For the text-containing cell, return its midpoint in [x, y] coordinate format. 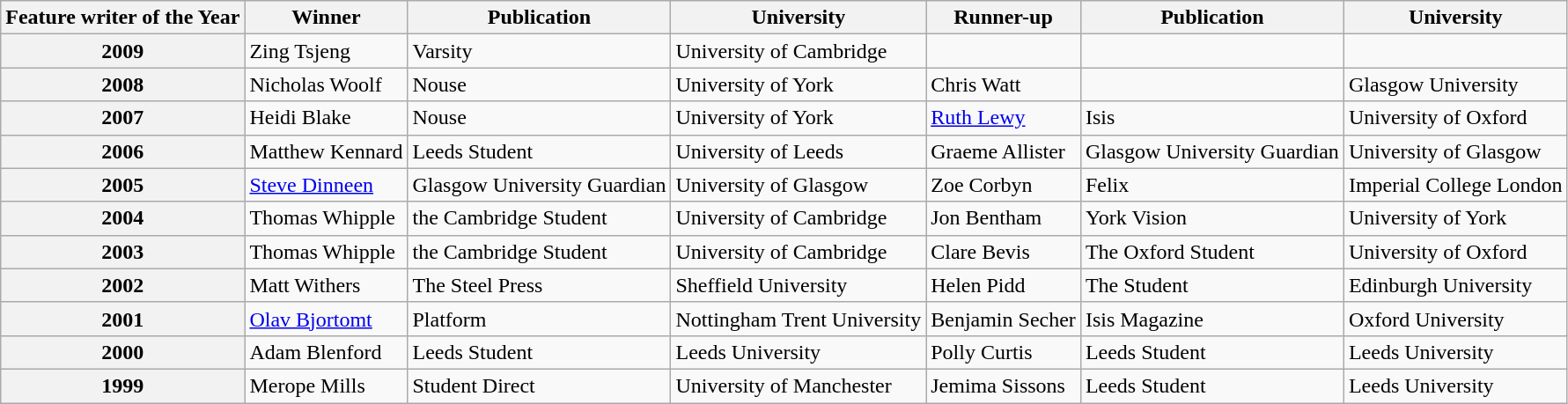
Winner [326, 18]
Graeme Allister [1004, 151]
Benjamin Secher [1004, 319]
Merope Mills [326, 386]
Adam Blenford [326, 352]
The Student [1211, 285]
Zing Tsjeng [326, 51]
Student Direct [539, 386]
Jon Bentham [1004, 218]
Oxford University [1455, 319]
Zoe Corbyn [1004, 185]
Matthew Kennard [326, 151]
2000 [123, 352]
Varsity [539, 51]
Ruth Lewy [1004, 118]
Feature writer of the Year [123, 18]
Sheffield University [799, 285]
Matt Withers [326, 285]
2007 [123, 118]
2004 [123, 218]
Imperial College London [1455, 185]
Olav Bjortomt [326, 319]
Edinburgh University [1455, 285]
The Steel Press [539, 285]
2005 [123, 185]
Helen Pidd [1004, 285]
Felix [1211, 185]
2008 [123, 84]
Isis Magazine [1211, 319]
1999 [123, 386]
Isis [1211, 118]
2001 [123, 319]
Polly Curtis [1004, 352]
Heidi Blake [326, 118]
York Vision [1211, 218]
Runner-up [1004, 18]
Clare Bevis [1004, 252]
University of Manchester [799, 386]
University of Leeds [799, 151]
Nottingham Trent University [799, 319]
Platform [539, 319]
2006 [123, 151]
Glasgow University [1455, 84]
2009 [123, 51]
Steve Dinneen [326, 185]
2002 [123, 285]
2003 [123, 252]
Chris Watt [1004, 84]
The Oxford Student [1211, 252]
Jemima Sissons [1004, 386]
Nicholas Woolf [326, 84]
